Find where the given text appears and provide that cell's center as [x, y] coordinate. 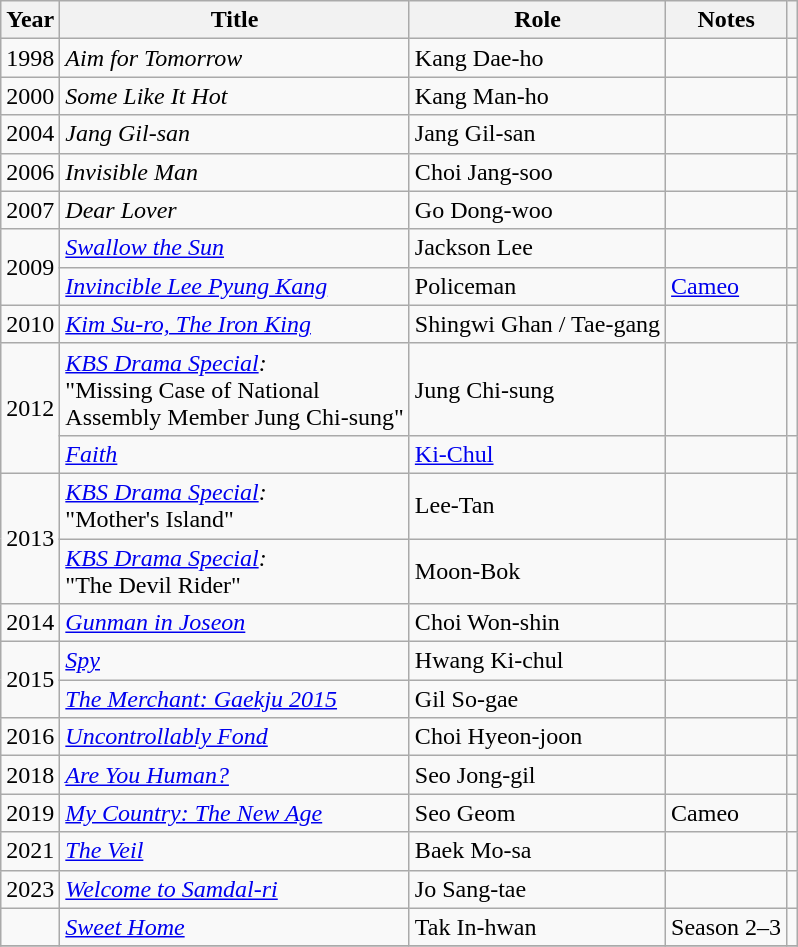
The Merchant: Gaekju 2015 [235, 699]
Invisible Man [235, 172]
Are You Human? [235, 775]
Notes [726, 20]
Season 2–3 [726, 927]
2021 [30, 851]
KBS Drama Special:"The Devil Rider" [235, 570]
The Veil [235, 851]
2000 [30, 96]
2010 [30, 324]
KBS Drama Special:"Mother's Island" [235, 506]
Spy [235, 661]
Uncontrollably Fond [235, 737]
2023 [30, 889]
Title [235, 20]
2006 [30, 172]
Shingwi Ghan / Tae-gang [537, 324]
Welcome to Samdal-ri [235, 889]
1998 [30, 58]
Tak In-hwan [537, 927]
Go Dong-woo [537, 210]
2016 [30, 737]
Kang Man-ho [537, 96]
2004 [30, 134]
Choi Jang-soo [537, 172]
Sweet Home [235, 927]
Moon-Bok [537, 570]
Year [30, 20]
Choi Hyeon-joon [537, 737]
Dear Lover [235, 210]
Aim for Tomorrow [235, 58]
Baek Mo-sa [537, 851]
Invincible Lee Pyung Kang [235, 286]
Policeman [537, 286]
2012 [30, 408]
Choi Won-shin [537, 623]
2009 [30, 267]
Kim Su-ro, The Iron King [235, 324]
Gil So-gae [537, 699]
Jo Sang-tae [537, 889]
2015 [30, 680]
2019 [30, 813]
KBS Drama Special:"Missing Case of NationalAssembly Member Jung Chi-sung" [235, 389]
2014 [30, 623]
My Country: The New Age [235, 813]
Jackson Lee [537, 248]
2018 [30, 775]
2007 [30, 210]
Seo Geom [537, 813]
Lee-Tan [537, 506]
Jung Chi-sung [537, 389]
Some Like It Hot [235, 96]
Ki-Chul [537, 454]
2013 [30, 538]
Faith [235, 454]
Role [537, 20]
Seo Jong-gil [537, 775]
Hwang Ki-chul [537, 661]
Gunman in Joseon [235, 623]
Kang Dae-ho [537, 58]
Swallow the Sun [235, 248]
